Provide the (X, Y) coordinate of the cell's center where the given text is located.  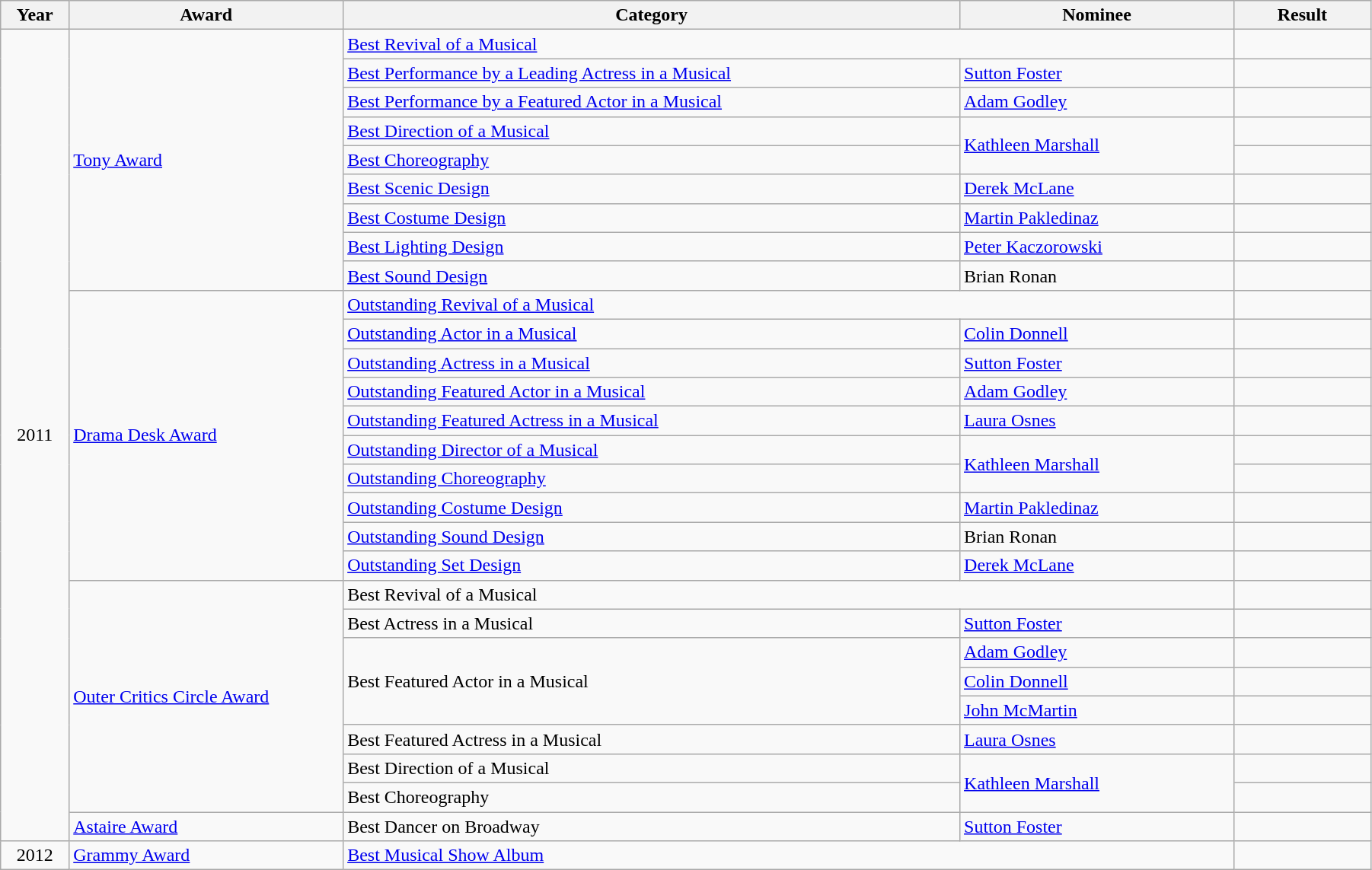
Outstanding Sound Design (652, 537)
Year (35, 15)
Grammy Award (206, 856)
Result (1302, 15)
Best Lighting Design (652, 247)
Category (652, 15)
Best Sound Design (652, 276)
Outer Critics Circle Award (206, 696)
Best Costume Design (652, 218)
Best Musical Show Album (789, 856)
Best Featured Actress in a Musical (652, 739)
Outstanding Set Design (652, 566)
Tony Award (206, 160)
Outstanding Costume Design (652, 508)
Outstanding Actor in a Musical (652, 333)
2011 (35, 435)
Outstanding Revival of a Musical (789, 304)
2012 (35, 856)
Peter Kaczorowski (1097, 247)
Drama Desk Award (206, 435)
Outstanding Featured Actress in a Musical (652, 421)
Outstanding Choreography (652, 479)
Best Actress in a Musical (652, 623)
Outstanding Director of a Musical (652, 450)
Best Performance by a Featured Actor in a Musical (652, 102)
Nominee (1097, 15)
Outstanding Featured Actor in a Musical (652, 392)
Best Featured Actor in a Musical (652, 681)
Outstanding Actress in a Musical (652, 363)
Astaire Award (206, 826)
Best Scenic Design (652, 189)
Best Performance by a Leading Actress in a Musical (652, 73)
Award (206, 15)
Best Dancer on Broadway (652, 826)
John McMartin (1097, 710)
